Return the [X, Y] coordinate for the center point of the cell that contains the specified text.  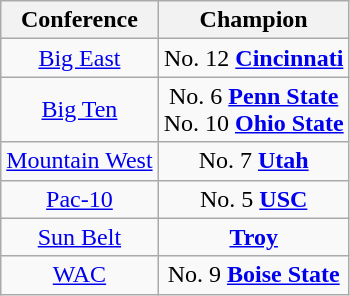
Troy [254, 237]
Big East [80, 58]
Conference [80, 20]
No. 7 Utah [254, 161]
No. 9 Boise State [254, 275]
No. 12 Cincinnati [254, 58]
No. 5 USC [254, 199]
Sun Belt [80, 237]
No. 6 Penn StateNo. 10 Ohio State [254, 110]
Champion [254, 20]
Mountain West [80, 161]
Pac-10 [80, 199]
WAC [80, 275]
Big Ten [80, 110]
